Capture the cell that displays the provided text and extract its (x, y) central coordinate. 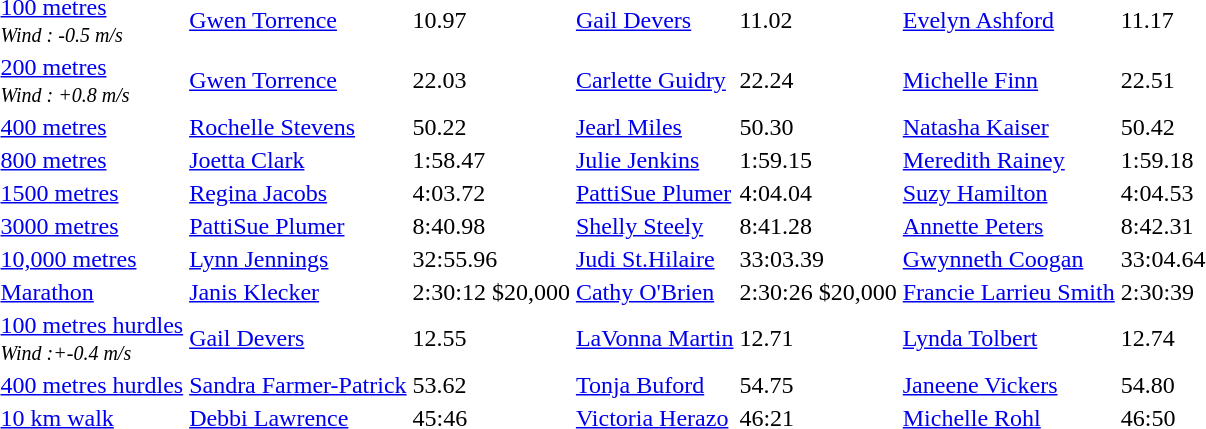
Lynda Tolbert (1008, 338)
53.62 (491, 385)
Natasha Kaiser (1008, 127)
50.22 (491, 127)
Cathy O'Brien (654, 292)
22.24 (818, 80)
12.55 (491, 338)
32:55.96 (491, 259)
Tonja Buford (654, 385)
Rochelle Stevens (298, 127)
8:40.98 (491, 226)
LaVonna Martin (654, 338)
Michelle Finn (1008, 80)
Julie Jenkins (654, 160)
Gwen Torrence (298, 80)
Jearl Miles (654, 127)
12.71 (818, 338)
1:59.15 (818, 160)
Joetta Clark (298, 160)
Carlette Guidry (654, 80)
22.03 (491, 80)
Suzy Hamilton (1008, 193)
33:03.39 (818, 259)
Regina Jacobs (298, 193)
8:41.28 (818, 226)
Annette Peters (1008, 226)
50.30 (818, 127)
Lynn Jennings (298, 259)
4:04.04 (818, 193)
Francie Larrieu Smith (1008, 292)
Judi St.Hilaire (654, 259)
Sandra Farmer-Patrick (298, 385)
Gwynneth Coogan (1008, 259)
2:30:12 $20,000 (491, 292)
4:03.72 (491, 193)
2:30:26 $20,000 (818, 292)
Shelly Steely (654, 226)
Janis Klecker (298, 292)
54.75 (818, 385)
Gail Devers (298, 338)
Janeene Vickers (1008, 385)
Meredith Rainey (1008, 160)
1:58.47 (491, 160)
